Extract the [x, y] coordinate from the center of the cell holding the provided text.  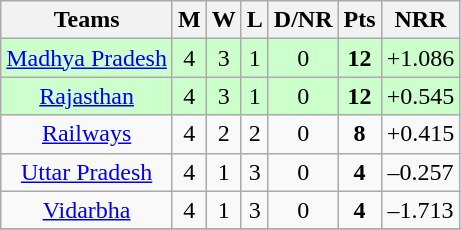
W [224, 20]
+1.086 [420, 58]
Railways [87, 134]
Vidarbha [87, 210]
+0.545 [420, 96]
Teams [87, 20]
Rajasthan [87, 96]
Uttar Pradesh [87, 172]
Madhya Pradesh [87, 58]
L [254, 20]
–1.713 [420, 210]
Pts [360, 20]
+0.415 [420, 134]
D/NR [303, 20]
M [189, 20]
8 [360, 134]
NRR [420, 20]
–0.257 [420, 172]
